Return the [X, Y] coordinate for the center point of the cell that contains the specified text.  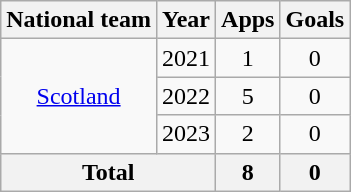
2022 [186, 96]
2 [248, 134]
Apps [248, 20]
8 [248, 172]
2021 [186, 58]
Year [186, 20]
1 [248, 58]
National team [79, 20]
5 [248, 96]
Scotland [79, 96]
2023 [186, 134]
Total [108, 172]
Goals [315, 20]
